Output the (X, Y) coordinate of the center of the cell containing the given text.  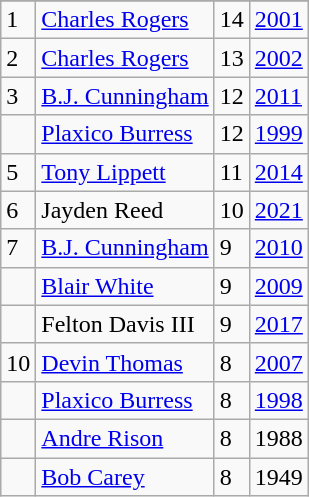
Devin Thomas (125, 362)
Andre Rison (125, 438)
5 (18, 172)
3 (18, 96)
2009 (278, 286)
2001 (278, 20)
1999 (278, 134)
11 (232, 172)
14 (232, 20)
7 (18, 248)
1 (18, 20)
13 (232, 58)
2021 (278, 210)
Bob Carey (125, 477)
2010 (278, 248)
Jayden Reed (125, 210)
6 (18, 210)
1988 (278, 438)
Felton Davis III (125, 324)
1949 (278, 477)
Blair White (125, 286)
2017 (278, 324)
2007 (278, 362)
2011 (278, 96)
Tony Lippett (125, 172)
1998 (278, 400)
2 (18, 58)
2002 (278, 58)
2014 (278, 172)
